Determine the (x, y) coordinate at the center of the cell enclosing the given text.  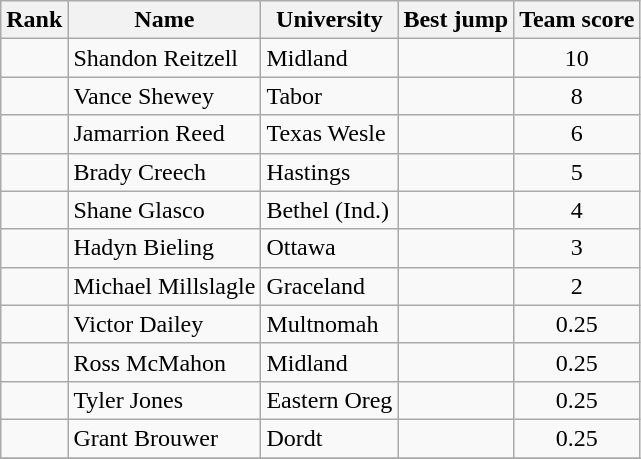
Ross McMahon (164, 362)
Victor Dailey (164, 324)
Shandon Reitzell (164, 58)
6 (577, 134)
Best jump (456, 20)
Vance Shewey (164, 96)
10 (577, 58)
2 (577, 286)
Team score (577, 20)
Texas Wesle (330, 134)
Tabor (330, 96)
Graceland (330, 286)
University (330, 20)
Michael Millslagle (164, 286)
5 (577, 172)
Multnomah (330, 324)
3 (577, 248)
Hastings (330, 172)
Name (164, 20)
Brady Creech (164, 172)
Hadyn Bieling (164, 248)
Jamarrion Reed (164, 134)
4 (577, 210)
Dordt (330, 438)
Ottawa (330, 248)
Rank (34, 20)
Bethel (Ind.) (330, 210)
Eastern Oreg (330, 400)
Shane Glasco (164, 210)
Grant Brouwer (164, 438)
8 (577, 96)
Tyler Jones (164, 400)
